Locate the cell with the specified text and output its (x, y) center coordinate. 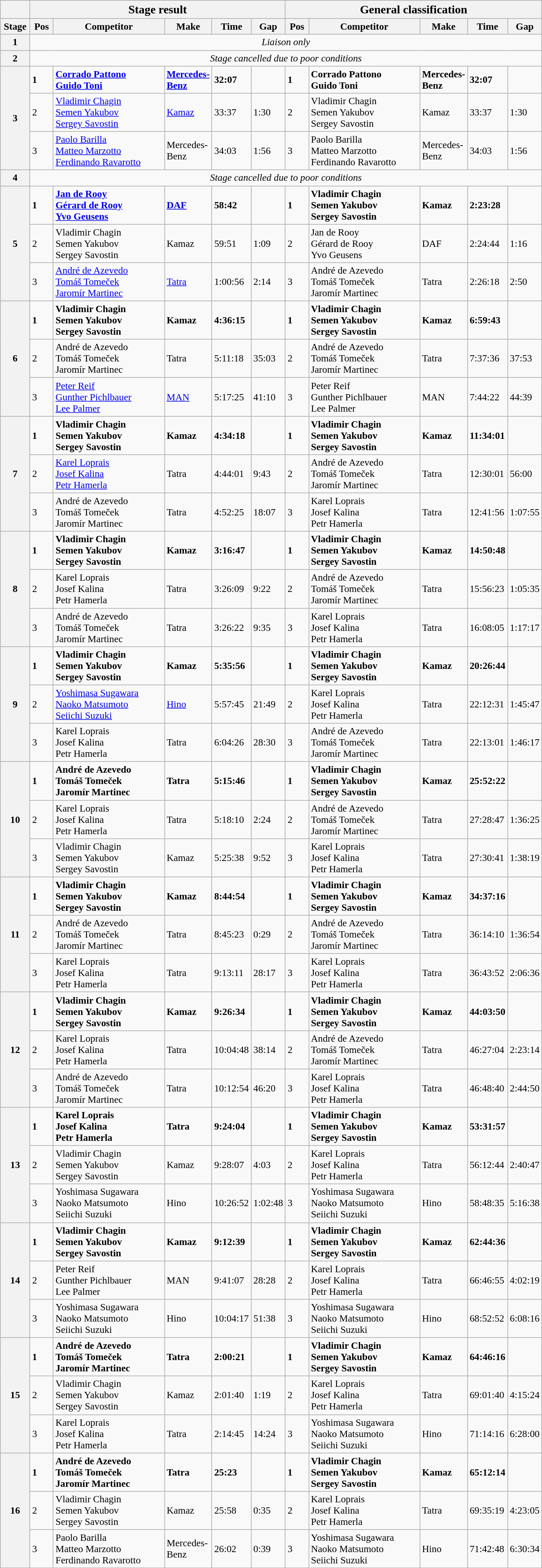
6:59:43 (488, 320)
4:36:15 (232, 320)
2:14 (268, 282)
56:00 (525, 474)
36:43:52 (488, 973)
53:31:57 (488, 1126)
9:12:39 (232, 1242)
6:08:16 (525, 1318)
4:52:25 (232, 512)
2:24 (268, 819)
2:23:14 (525, 1050)
12 (15, 1049)
7:44:22 (488, 397)
16:08:05 (488, 627)
6:28:00 (525, 1434)
62:44:36 (488, 1242)
44:03:50 (488, 1011)
8:45:23 (232, 934)
11 (15, 935)
26:02 (232, 1549)
2:00:21 (232, 1357)
71:14:16 (488, 1434)
1:19 (268, 1395)
18:07 (268, 512)
46:20 (268, 1088)
59:51 (232, 243)
15:56:23 (488, 589)
37:53 (525, 359)
1:36:25 (525, 819)
65:12:14 (488, 1472)
1:09 (268, 243)
4:15:24 (525, 1395)
4 (15, 178)
71:42:48 (488, 1549)
2:44:50 (525, 1088)
5:57:45 (232, 704)
6 (15, 358)
5:16:38 (525, 1203)
36:14:10 (488, 934)
7 (15, 474)
41:10 (268, 397)
5 (15, 243)
44:39 (525, 397)
27:30:41 (488, 858)
9:24:04 (232, 1126)
12:30:01 (488, 474)
5:11:18 (232, 359)
1:46:17 (525, 742)
10 (15, 819)
10:04:17 (232, 1318)
1:36:54 (525, 934)
5:17:25 (232, 397)
Liaison only (286, 42)
7:37:36 (488, 359)
28:28 (268, 1280)
9:13:11 (232, 973)
4:03 (268, 1165)
0:35 (268, 1510)
58:42 (232, 205)
Stage result (158, 9)
2:06:36 (525, 973)
10:04:48 (232, 1050)
0:29 (268, 934)
9:43 (268, 474)
13 (15, 1165)
9:41:07 (232, 1280)
46:27:04 (488, 1050)
4:44:01 (232, 474)
4:02:19 (525, 1280)
2:50 (525, 282)
9 (15, 704)
20:26:44 (488, 666)
69:01:40 (488, 1395)
21:49 (268, 704)
58:48:35 (488, 1203)
9:22 (268, 589)
3:26:09 (232, 589)
Stage (15, 26)
9:28:07 (232, 1165)
66:46:55 (488, 1280)
9:26:34 (232, 1011)
9:35 (268, 627)
1:02:48 (268, 1203)
6:04:26 (232, 742)
4:23:05 (525, 1510)
1:05:35 (525, 589)
5:25:38 (232, 858)
38:14 (268, 1050)
1:07:55 (525, 512)
1:45:47 (525, 704)
1:00:56 (232, 282)
6:30:34 (525, 1549)
14:50:48 (488, 551)
8 (15, 589)
35:03 (268, 359)
General classification (413, 9)
8:44:54 (232, 896)
14 (15, 1280)
2:23:28 (488, 205)
2:14:45 (232, 1434)
25:23 (232, 1472)
3:16:47 (232, 551)
1:17:17 (525, 627)
1:16 (525, 243)
11:34:01 (488, 435)
51:38 (268, 1318)
5:15:46 (232, 781)
2:01:40 (232, 1395)
16 (15, 1510)
14:24 (268, 1434)
22:12:31 (488, 704)
28:30 (268, 742)
69:35:19 (488, 1510)
15 (15, 1395)
3:26:22 (232, 627)
64:46:16 (488, 1357)
10:12:54 (232, 1088)
2:40:47 (525, 1165)
2:26:18 (488, 282)
4:34:18 (232, 435)
28:17 (268, 973)
68:52:52 (488, 1318)
10:26:52 (232, 1203)
25:58 (232, 1510)
27:28:47 (488, 819)
25:52:22 (488, 781)
34:37:16 (488, 896)
46:48:40 (488, 1088)
2:24:44 (488, 243)
0:39 (268, 1549)
22:13:01 (488, 742)
5:35:56 (232, 666)
9:52 (268, 858)
12:41:56 (488, 512)
56:12:44 (488, 1165)
5:18:10 (232, 819)
1:38:19 (525, 858)
